Locate the cell with the specified text and output its [X, Y] center coordinate. 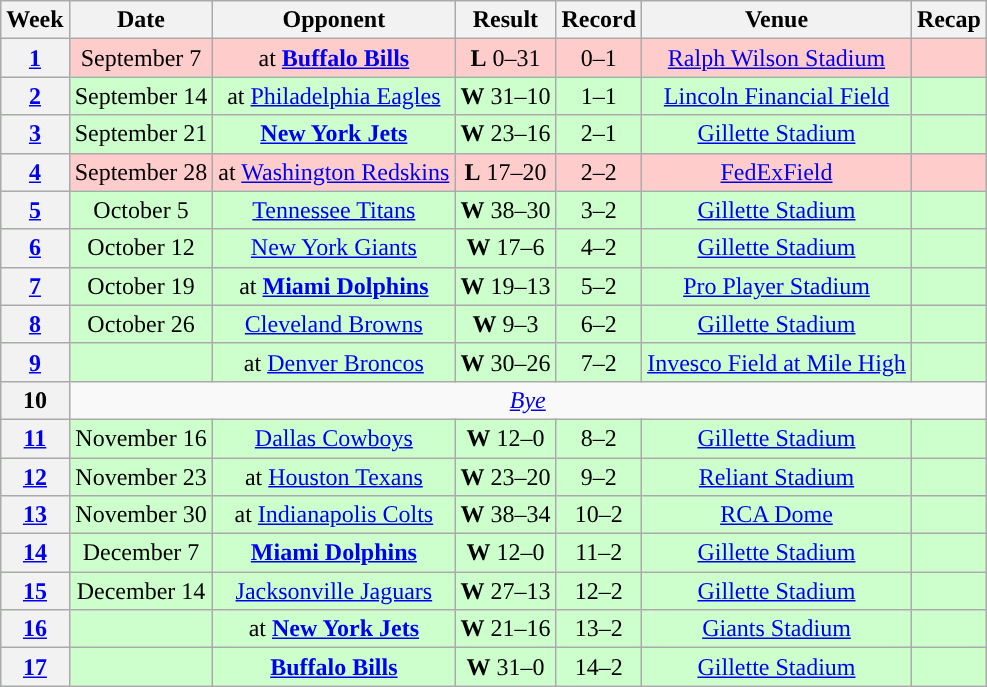
2–1 [599, 134]
at Philadelphia Eagles [334, 96]
Miami Dolphins [334, 553]
16 [35, 629]
3–2 [599, 210]
September 7 [141, 58]
7 [35, 286]
W 23–20 [506, 477]
Cleveland Browns [334, 324]
11 [35, 438]
7–2 [599, 362]
Tennessee Titans [334, 210]
L 17–20 [506, 172]
6 [35, 248]
at Houston Texans [334, 477]
W 38–34 [506, 515]
W 19–13 [506, 286]
December 14 [141, 591]
4–2 [599, 248]
13 [35, 515]
W 9–3 [506, 324]
10–2 [599, 515]
Date [141, 20]
9 [35, 362]
L 0–31 [506, 58]
New York Jets [334, 134]
9–2 [599, 477]
4 [35, 172]
W 17–6 [506, 248]
Giants Stadium [777, 629]
at Miami Dolphins [334, 286]
11–2 [599, 553]
November 16 [141, 438]
at Indianapolis Colts [334, 515]
W 31–0 [506, 667]
Reliant Stadium [777, 477]
W 27–13 [506, 591]
Recap [948, 20]
December 7 [141, 553]
W 38–30 [506, 210]
Week [35, 20]
Opponent [334, 20]
10 [35, 400]
at Denver Broncos [334, 362]
2 [35, 96]
W 30–26 [506, 362]
14 [35, 553]
RCA Dome [777, 515]
Invesco Field at Mile High [777, 362]
8 [35, 324]
New York Giants [334, 248]
0–1 [599, 58]
Lincoln Financial Field [777, 96]
October 12 [141, 248]
September 28 [141, 172]
November 30 [141, 515]
8–2 [599, 438]
1 [35, 58]
3 [35, 134]
14–2 [599, 667]
at Buffalo Bills [334, 58]
12 [35, 477]
12–2 [599, 591]
17 [35, 667]
1–1 [599, 96]
W 31–10 [506, 96]
Result [506, 20]
5–2 [599, 286]
at New York Jets [334, 629]
Jacksonville Jaguars [334, 591]
6–2 [599, 324]
Record [599, 20]
September 21 [141, 134]
Bye [528, 400]
Ralph Wilson Stadium [777, 58]
5 [35, 210]
November 23 [141, 477]
Pro Player Stadium [777, 286]
Buffalo Bills [334, 667]
September 14 [141, 96]
at Washington Redskins [334, 172]
Dallas Cowboys [334, 438]
October 5 [141, 210]
W 21–16 [506, 629]
October 26 [141, 324]
October 19 [141, 286]
FedExField [777, 172]
W 23–16 [506, 134]
15 [35, 591]
2–2 [599, 172]
13–2 [599, 629]
Venue [777, 20]
